For the text-containing cell, return its midpoint in (X, Y) coordinate format. 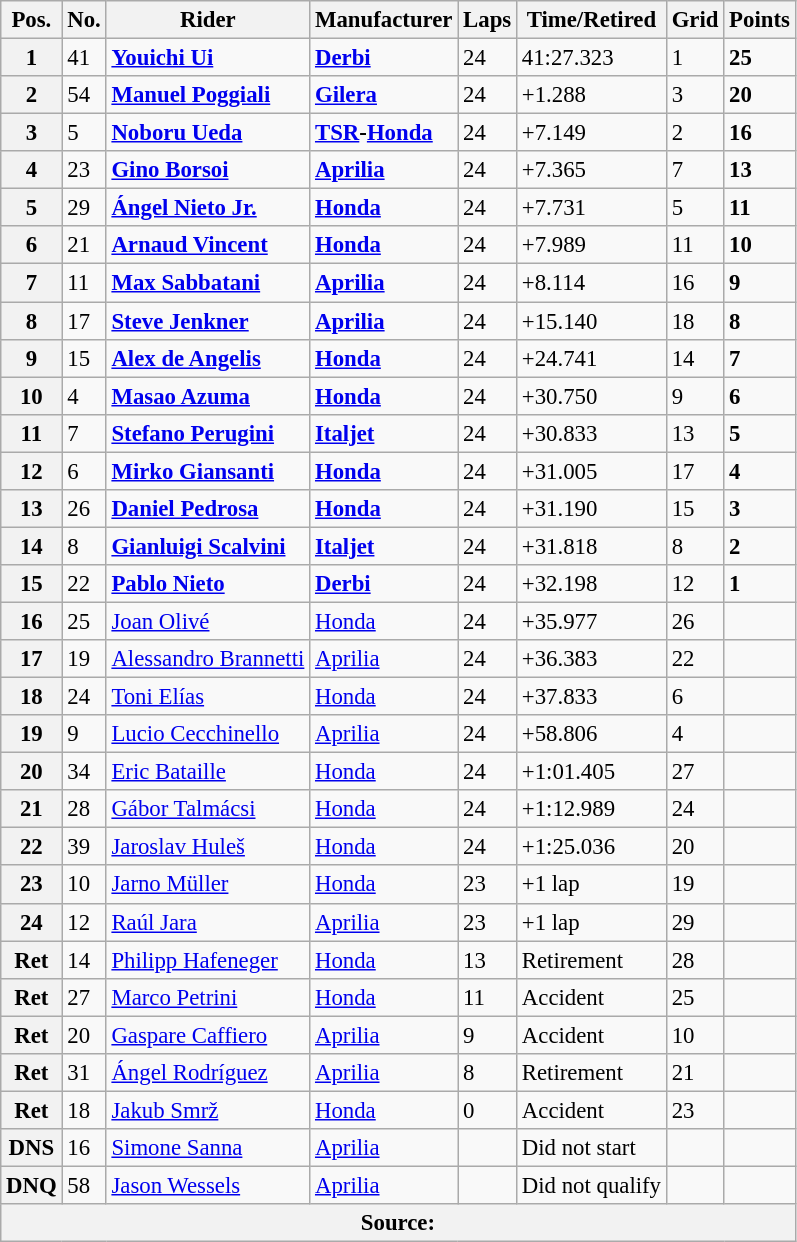
+35.977 (592, 621)
+31.005 (592, 471)
Jaroslav Huleš (208, 847)
Source: (398, 1223)
Gaspare Caffiero (208, 1035)
Gianluigi Scalvini (208, 546)
+8.114 (592, 283)
+7.989 (592, 245)
+7.149 (592, 133)
Jarno Müller (208, 885)
Masao Azuma (208, 396)
Ángel Nieto Jr. (208, 208)
+31.818 (592, 546)
Steve Jenkner (208, 321)
Ángel Rodríguez (208, 1073)
Jason Wessels (208, 1185)
0 (488, 1110)
TSR-Honda (384, 133)
Philipp Hafeneger (208, 960)
+7.365 (592, 170)
Raúl Jara (208, 922)
+7.731 (592, 208)
+1:12.989 (592, 809)
Grid (694, 20)
Eric Bataille (208, 772)
Joan Olivé (208, 621)
Noboru Ueda (208, 133)
Gilera (384, 95)
+30.750 (592, 396)
+36.383 (592, 659)
+31.190 (592, 509)
54 (84, 95)
34 (84, 772)
Stefano Perugini (208, 433)
Youichi Ui (208, 58)
Jakub Smrž (208, 1110)
41:27.323 (592, 58)
Rider (208, 20)
Mirko Giansanti (208, 471)
Alessandro Brannetti (208, 659)
Toni Elías (208, 697)
+30.833 (592, 433)
Gino Borsoi (208, 170)
Manufacturer (384, 20)
Max Sabbatani (208, 283)
+1:01.405 (592, 772)
58 (84, 1185)
Did not qualify (592, 1185)
Pablo Nieto (208, 584)
Pos. (32, 20)
+1:25.036 (592, 847)
39 (84, 847)
Gábor Talmácsi (208, 809)
Alex de Angelis (208, 358)
Arnaud Vincent (208, 245)
Lucio Cecchinello (208, 734)
Simone Sanna (208, 1148)
41 (84, 58)
Laps (488, 20)
DNS (32, 1148)
DNQ (32, 1185)
+15.140 (592, 321)
31 (84, 1073)
+37.833 (592, 697)
Did not start (592, 1148)
+32.198 (592, 584)
Daniel Pedrosa (208, 509)
+24.741 (592, 358)
Manuel Poggiali (208, 95)
Marco Petrini (208, 997)
Time/Retired (592, 20)
+58.806 (592, 734)
+1.288 (592, 95)
No. (84, 20)
Points (760, 20)
